Extract the (X, Y) coordinate from the center of the cell holding the provided text.  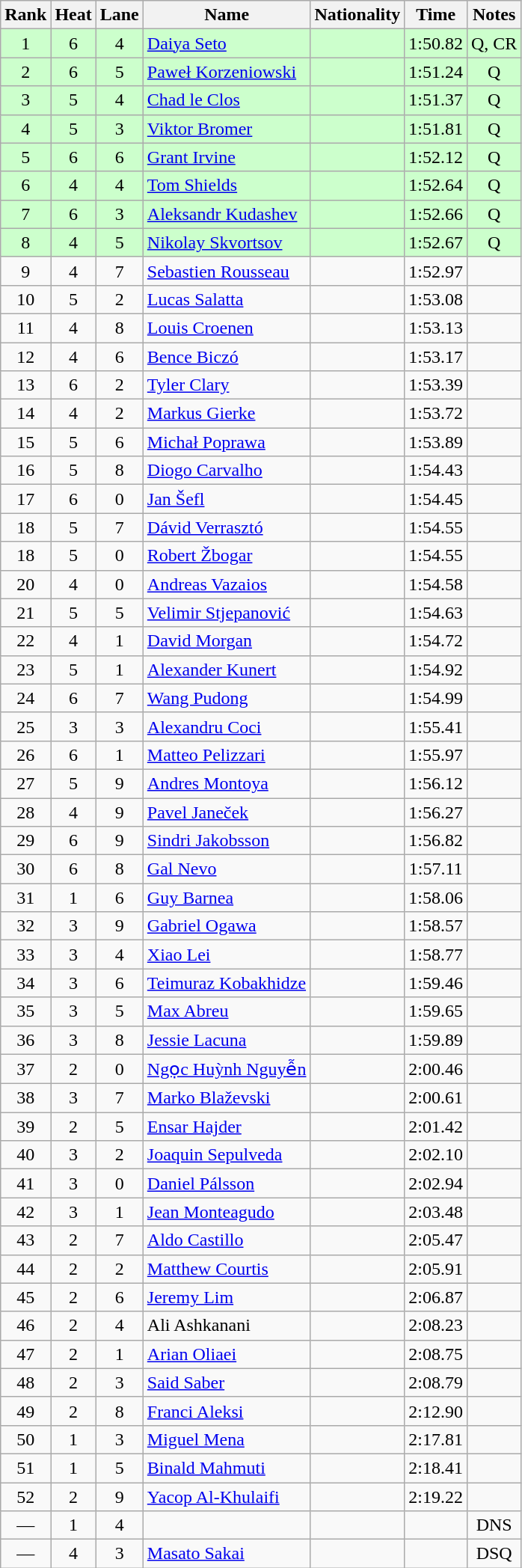
1:54.58 (436, 584)
2:00.46 (436, 1069)
Markus Gierke (227, 414)
2:08.79 (436, 1382)
1:53.72 (436, 414)
Grant Irvine (227, 157)
Ensar Hajder (227, 1127)
32 (25, 926)
Teimuraz Kobakhidze (227, 983)
41 (25, 1183)
2:08.23 (436, 1326)
Guy Barnea (227, 898)
Viktor Bromer (227, 129)
Franci Aleksi (227, 1411)
Jessie Lacuna (227, 1040)
1:54.99 (436, 698)
Michał Poprawa (227, 442)
Time (436, 15)
Nikolay Skvortsov (227, 242)
1:53.89 (436, 442)
Gabriel Ogawa (227, 926)
Wang Pudong (227, 698)
10 (25, 299)
38 (25, 1098)
14 (25, 414)
DNS (494, 1525)
27 (25, 783)
Aleksandr Kudashev (227, 214)
DSQ (494, 1554)
22 (25, 641)
Louis Croenen (227, 328)
2:19.22 (436, 1497)
Jeremy Lim (227, 1297)
36 (25, 1040)
31 (25, 898)
34 (25, 983)
Said Saber (227, 1382)
Rank (25, 15)
2:02.10 (436, 1155)
37 (25, 1069)
Alexander Kunert (227, 670)
47 (25, 1354)
1:56.27 (436, 812)
Sindri Jakobsson (227, 841)
Ali Ashkanani (227, 1326)
Diogo Carvalho (227, 471)
1:53.39 (436, 385)
Miguel Mena (227, 1439)
Ngọc Huỳnh Nguyễn (227, 1069)
1:58.77 (436, 955)
Tyler Clary (227, 385)
1:55.97 (436, 755)
2:06.87 (436, 1297)
Gal Nevo (227, 869)
Alexandru Coci (227, 726)
1:52.64 (436, 186)
26 (25, 755)
1:52.97 (436, 271)
1:50.82 (436, 43)
Masato Sakai (227, 1554)
1:59.65 (436, 1011)
Matthew Courtis (227, 1269)
11 (25, 328)
Bence Biczó (227, 357)
45 (25, 1297)
Andreas Vazaios (227, 584)
1:58.57 (436, 926)
Matteo Pelizzari (227, 755)
1:59.46 (436, 983)
Name (227, 15)
21 (25, 613)
2:17.81 (436, 1439)
40 (25, 1155)
1:51.24 (436, 72)
28 (25, 812)
Andres Montoya (227, 783)
2:02.94 (436, 1183)
1:54.92 (436, 670)
Robert Žbogar (227, 556)
Lane (120, 15)
12 (25, 357)
33 (25, 955)
2:01.42 (436, 1127)
Jan Šefl (227, 499)
Max Abreu (227, 1011)
2:18.41 (436, 1468)
1:55.41 (436, 726)
1:54.43 (436, 471)
1:57.11 (436, 869)
Yacop Al-Khulaifi (227, 1497)
20 (25, 584)
Joaquin Sepulveda (227, 1155)
Heat (73, 15)
Arian Oliaei (227, 1354)
29 (25, 841)
Dávid Verrasztó (227, 527)
2:12.90 (436, 1411)
Marko Blaževski (227, 1098)
1:58.06 (436, 898)
24 (25, 698)
2:08.75 (436, 1354)
Jean Monteagudo (227, 1212)
1:52.66 (436, 214)
2:03.48 (436, 1212)
1:51.37 (436, 100)
Daiya Seto (227, 43)
Velimir Stjepanović (227, 613)
52 (25, 1497)
Q, CR (494, 43)
1:56.12 (436, 783)
Aldo Castillo (227, 1240)
1:59.89 (436, 1040)
48 (25, 1382)
Tom Shields (227, 186)
1:54.45 (436, 499)
1:53.13 (436, 328)
1:54.63 (436, 613)
15 (25, 442)
35 (25, 1011)
1:53.17 (436, 357)
50 (25, 1439)
Chad le Clos (227, 100)
44 (25, 1269)
Pavel Janeček (227, 812)
Paweł Korzeniowski (227, 72)
2:00.61 (436, 1098)
39 (25, 1127)
42 (25, 1212)
David Morgan (227, 641)
1:52.12 (436, 157)
Lucas Salatta (227, 299)
1:51.81 (436, 129)
49 (25, 1411)
25 (25, 726)
1:53.08 (436, 299)
30 (25, 869)
Notes (494, 15)
2:05.47 (436, 1240)
23 (25, 670)
16 (25, 471)
Sebastien Rousseau (227, 271)
Daniel Pálsson (227, 1183)
Nationality (357, 15)
17 (25, 499)
51 (25, 1468)
Xiao Lei (227, 955)
1:52.67 (436, 242)
1:54.72 (436, 641)
46 (25, 1326)
43 (25, 1240)
Binald Mahmuti (227, 1468)
1:56.82 (436, 841)
2:05.91 (436, 1269)
13 (25, 385)
